Return (x, y) of the center of cell containing provided text 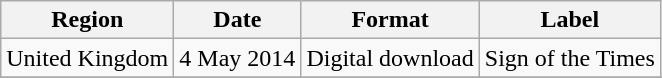
Format (390, 20)
Date (238, 20)
Label (570, 20)
Region (88, 20)
4 May 2014 (238, 58)
United Kingdom (88, 58)
Digital download (390, 58)
Sign of the Times (570, 58)
